Return [x, y] of the center of cell containing provided text 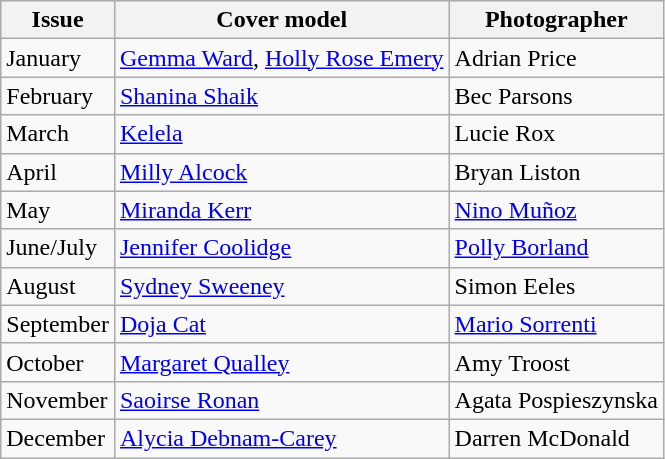
Bryan Liston [556, 172]
Nino Muñoz [556, 210]
February [58, 96]
May [58, 210]
Gemma Ward, Holly Rose Emery [282, 58]
Mario Sorrenti [556, 324]
Adrian Price [556, 58]
Simon Eeles [556, 286]
Alycia Debnam-Carey [282, 438]
Amy Troost [556, 362]
Milly Alcock [282, 172]
December [58, 438]
Bec Parsons [556, 96]
Agata Pospieszynska [556, 400]
Jennifer Coolidge [282, 248]
Darren McDonald [556, 438]
Kelela [282, 134]
Doja Cat [282, 324]
Sydney Sweeney [282, 286]
Miranda Kerr [282, 210]
Polly Borland [556, 248]
Cover model [282, 20]
September [58, 324]
November [58, 400]
Saoirse Ronan [282, 400]
March [58, 134]
June/July [58, 248]
October [58, 362]
Lucie Rox [556, 134]
January [58, 58]
Margaret Qualley [282, 362]
August [58, 286]
Issue [58, 20]
Shanina Shaik [282, 96]
April [58, 172]
Photographer [556, 20]
